Output the (X, Y) coordinate of the center of the cell containing the given text.  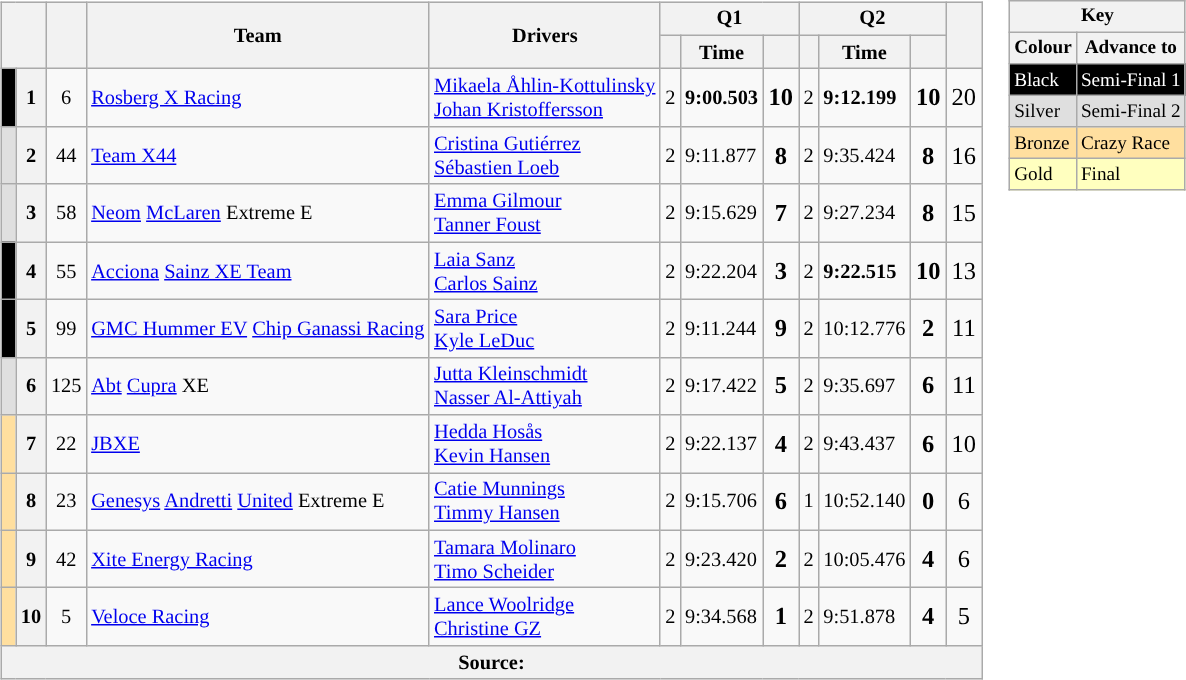
42 (66, 559)
Q1 (729, 19)
GMC Hummer EV Chip Ganassi Racing (258, 329)
10:52.140 (864, 502)
44 (66, 156)
9:11.244 (722, 329)
Colour (1044, 48)
9:43.437 (864, 444)
22 (66, 444)
Semi-Final 1 (1130, 80)
9:12.199 (864, 98)
58 (66, 213)
99 (66, 329)
23 (66, 502)
Acciona Sainz XE Team (258, 271)
55 (66, 271)
Catie Munnings Timmy Hansen (544, 502)
JBXE (258, 444)
Advance to (1130, 48)
9:00.503 (722, 98)
9:11.877 (722, 156)
Crazy Race (1130, 143)
Black (1044, 80)
Lance Woolridge Christine GZ (544, 617)
Veloce Racing (258, 617)
Silver (1044, 111)
Key (1098, 16)
Laia Sanz Carlos Sainz (544, 271)
9:27.234 (864, 213)
Sara Price Kyle LeDuc (544, 329)
Genesys Andretti United Extreme E (258, 502)
Abt Cupra XE (258, 386)
Team X44 (258, 156)
Team (258, 36)
9:15.706 (722, 502)
Xite Energy Racing (258, 559)
9:22.137 (722, 444)
Neom McLaren Extreme E (258, 213)
9:35.424 (864, 156)
Mikaela Åhlin-Kottulinsky Johan Kristoffersson (544, 98)
9:15.629 (722, 213)
Drivers (544, 36)
Cristina Gutiérrez Sébastien Loeb (544, 156)
Jutta Kleinschmidt Nasser Al-Attiyah (544, 386)
13 (964, 271)
20 (964, 98)
16 (964, 156)
Hedda Hosås Kevin Hansen (544, 444)
0 (928, 502)
15 (964, 213)
10:12.776 (864, 329)
Bronze (1044, 143)
Source: (491, 663)
Semi-Final 2 (1130, 111)
9:34.568 (722, 617)
Emma Gilmour Tanner Foust (544, 213)
Tamara Molinaro Timo Scheider (544, 559)
9:23.420 (722, 559)
125 (66, 386)
Final (1130, 175)
Gold (1044, 175)
9:22.204 (722, 271)
9:35.697 (864, 386)
9:51.878 (864, 617)
Rosberg X Racing (258, 98)
9:17.422 (722, 386)
10:05.476 (864, 559)
Q2 (872, 19)
9:22.515 (864, 271)
